Search for the cell housing the specified text and yield its [X, Y] center coordinate. 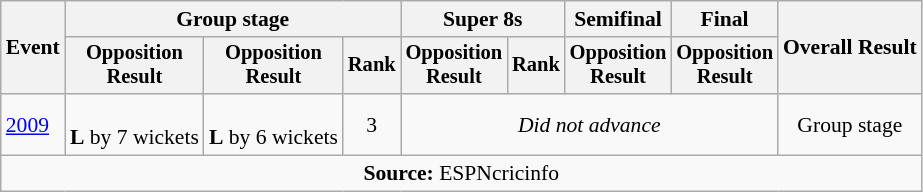
Final [724, 19]
L by 6 wickets [274, 124]
Overall Result [850, 48]
Source: ESPNcricinfo [462, 174]
L by 7 wickets [134, 124]
Event [33, 48]
Super 8s [483, 19]
2009 [33, 124]
Semifinal [618, 19]
Did not advance [590, 124]
3 [372, 124]
